From the cell containing the given text, extract its center point as [X, Y] coordinate. 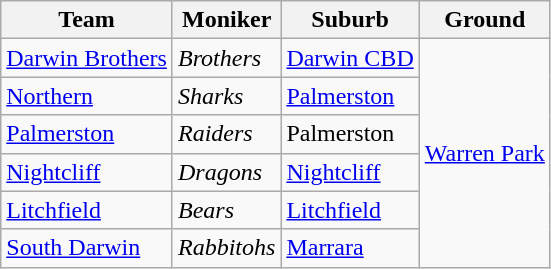
Moniker [226, 20]
Brothers [226, 58]
Sharks [226, 96]
Dragons [226, 172]
Northern [87, 96]
Rabbitohs [226, 248]
Warren Park [484, 153]
Suburb [350, 20]
Marrara [350, 248]
South Darwin [87, 248]
Darwin CBD [350, 58]
Team [87, 20]
Ground [484, 20]
Bears [226, 210]
Darwin Brothers [87, 58]
Raiders [226, 134]
